Pinpoint the cell where the given text exists, returning its [x, y] midpoint coordinate. 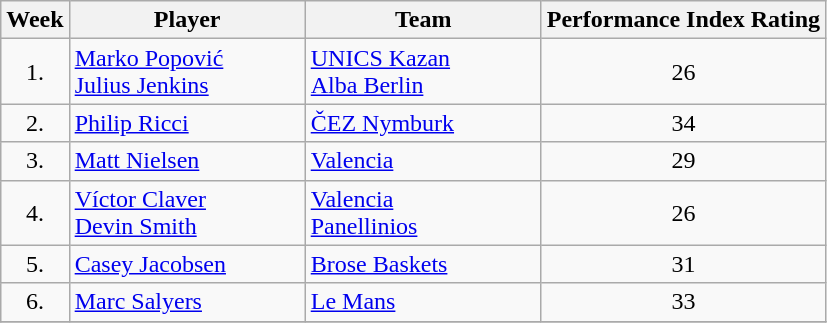
Valencia Panellinios [423, 212]
Marko Popović Julius Jenkins [187, 72]
33 [683, 302]
5. [35, 264]
Performance Index Rating [683, 20]
Le Mans [423, 302]
4. [35, 212]
Brose Baskets [423, 264]
Marc Salyers [187, 302]
31 [683, 264]
Valencia [423, 161]
Player [187, 20]
Week [35, 20]
Team [423, 20]
ČEZ Nymburk [423, 123]
Matt Nielsen [187, 161]
Casey Jacobsen [187, 264]
Víctor Claver Devin Smith [187, 212]
3. [35, 161]
2. [35, 123]
29 [683, 161]
6. [35, 302]
Philip Ricci [187, 123]
UNICS Kazan Alba Berlin [423, 72]
34 [683, 123]
1. [35, 72]
